Detect which cell encompasses the target text, then output its (X, Y) center coordinate. 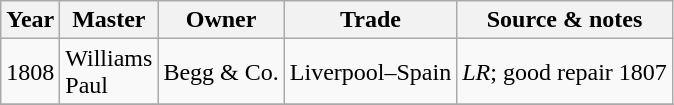
Trade (370, 20)
1808 (30, 72)
Master (109, 20)
WilliamsPaul (109, 72)
LR; good repair 1807 (565, 72)
Year (30, 20)
Owner (221, 20)
Source & notes (565, 20)
Liverpool–Spain (370, 72)
Begg & Co. (221, 72)
